Identify which cell holds the provided text, then report its [X, Y] central coordinate. 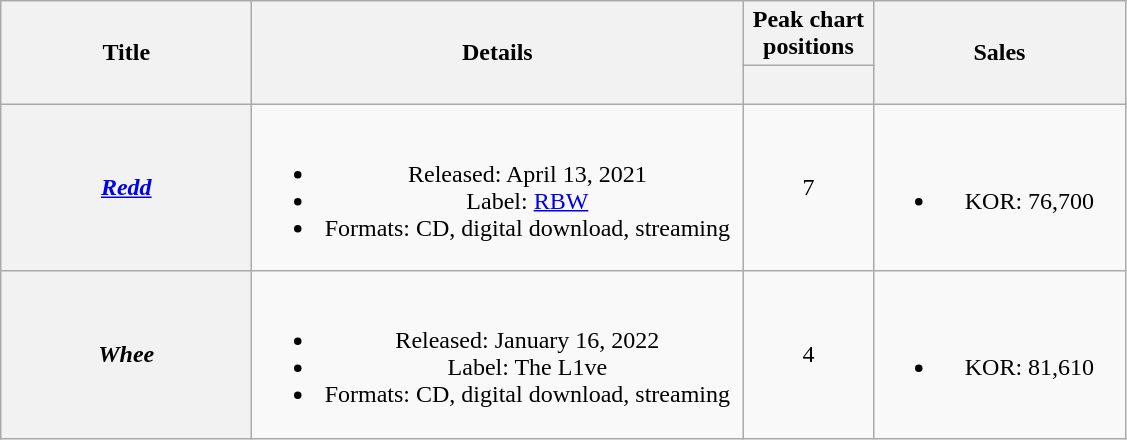
Sales [1000, 52]
Peak chart positions [808, 34]
Redd [126, 188]
7 [808, 188]
Released: April 13, 2021Label: RBWFormats: CD, digital download, streaming [498, 188]
4 [808, 354]
Title [126, 52]
Whee [126, 354]
KOR: 81,610 [1000, 354]
Details [498, 52]
Released: January 16, 2022Label: The L1veFormats: CD, digital download, streaming [498, 354]
KOR: 76,700 [1000, 188]
